Scan for the cell matching the given text and deliver its (X, Y) coordinate at center. 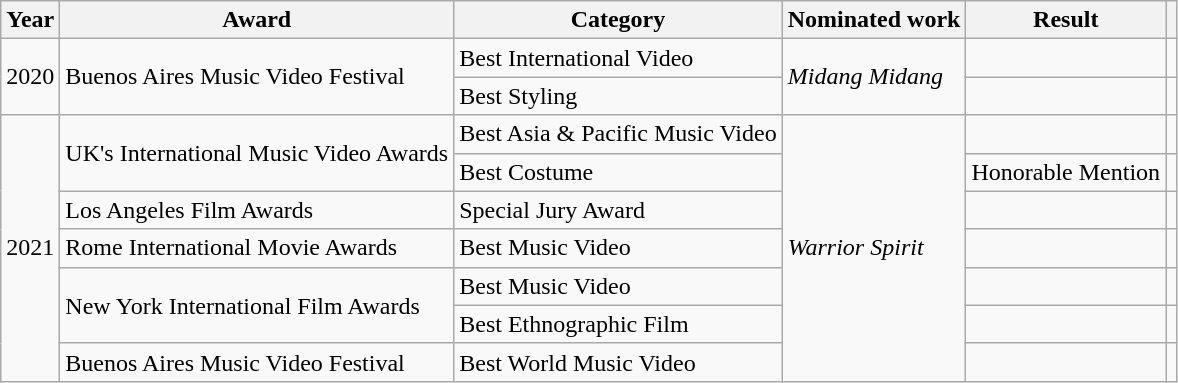
Warrior Spirit (874, 248)
Los Angeles Film Awards (257, 210)
Special Jury Award (618, 210)
Year (30, 20)
New York International Film Awards (257, 305)
Midang Midang (874, 77)
Best Costume (618, 172)
Honorable Mention (1066, 172)
Result (1066, 20)
UK's International Music Video Awards (257, 153)
2021 (30, 248)
Nominated work (874, 20)
Best International Video (618, 58)
Best Ethnographic Film (618, 324)
Rome International Movie Awards (257, 248)
Award (257, 20)
Best Styling (618, 96)
Best World Music Video (618, 362)
2020 (30, 77)
Best Asia & Pacific Music Video (618, 134)
Category (618, 20)
